Output the (x, y) coordinate of the center of the cell containing the given text.  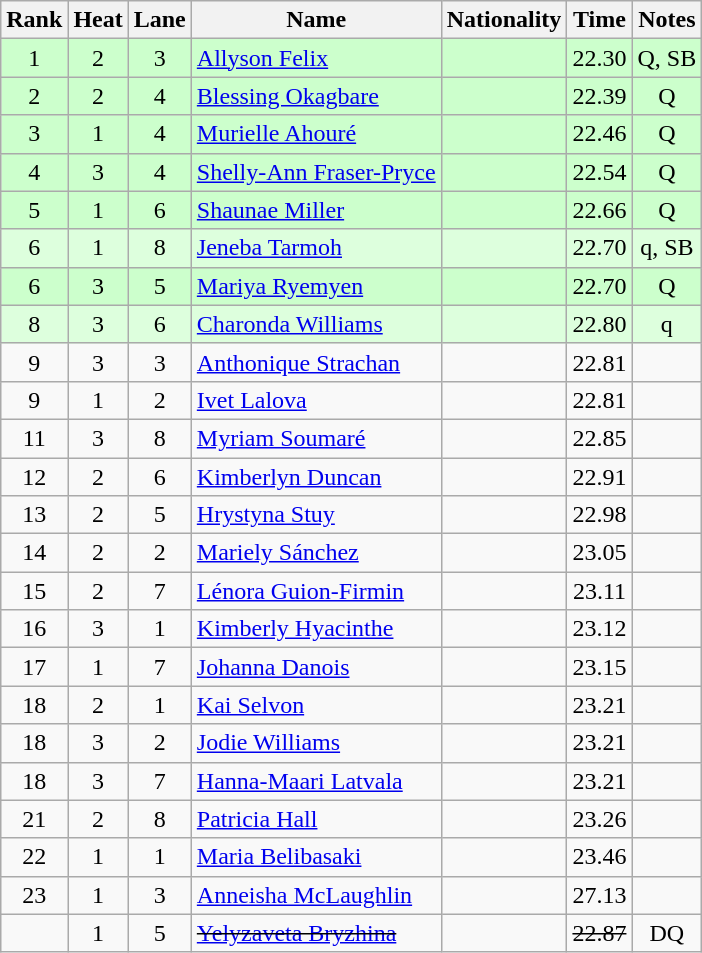
21 (34, 819)
27.13 (600, 895)
Maria Belibasaki (316, 857)
23.05 (600, 553)
22 (34, 857)
Kimberly Hyacinthe (316, 629)
Kimberlyn Duncan (316, 477)
11 (34, 438)
22.80 (600, 324)
DQ (667, 933)
Ivet Lalova (316, 400)
22.30 (600, 58)
22.46 (600, 134)
Time (600, 20)
23.26 (600, 819)
Charonda Williams (316, 324)
Allyson Felix (316, 58)
Murielle Ahouré (316, 134)
12 (34, 477)
23.12 (600, 629)
Q, SB (667, 58)
Blessing Okagbare (316, 96)
22.66 (600, 210)
13 (34, 515)
Kai Selvon (316, 705)
Johanna Danois (316, 667)
Hrystyna Stuy (316, 515)
Jeneba Tarmoh (316, 248)
23.15 (600, 667)
15 (34, 591)
22.85 (600, 438)
Anthonique Strachan (316, 362)
Hanna-Maari Latvala (316, 781)
14 (34, 553)
Anneisha McLaughlin (316, 895)
22.39 (600, 96)
Notes (667, 20)
Myriam Soumaré (316, 438)
16 (34, 629)
Lénora Guion-Firmin (316, 591)
Rank (34, 20)
q, SB (667, 248)
22.98 (600, 515)
23.11 (600, 591)
Lane (160, 20)
Patricia Hall (316, 819)
22.91 (600, 477)
23 (34, 895)
Name (316, 20)
Jodie Williams (316, 743)
Shaunae Miller (316, 210)
Mariely Sánchez (316, 553)
Yelyzaveta Bryzhina (316, 933)
23.46 (600, 857)
Nationality (504, 20)
Shelly-Ann Fraser-Pryce (316, 172)
17 (34, 667)
Heat (98, 20)
22.54 (600, 172)
22.87 (600, 933)
q (667, 324)
Mariya Ryemyen (316, 286)
